Return (X, Y) of the center of cell containing provided text 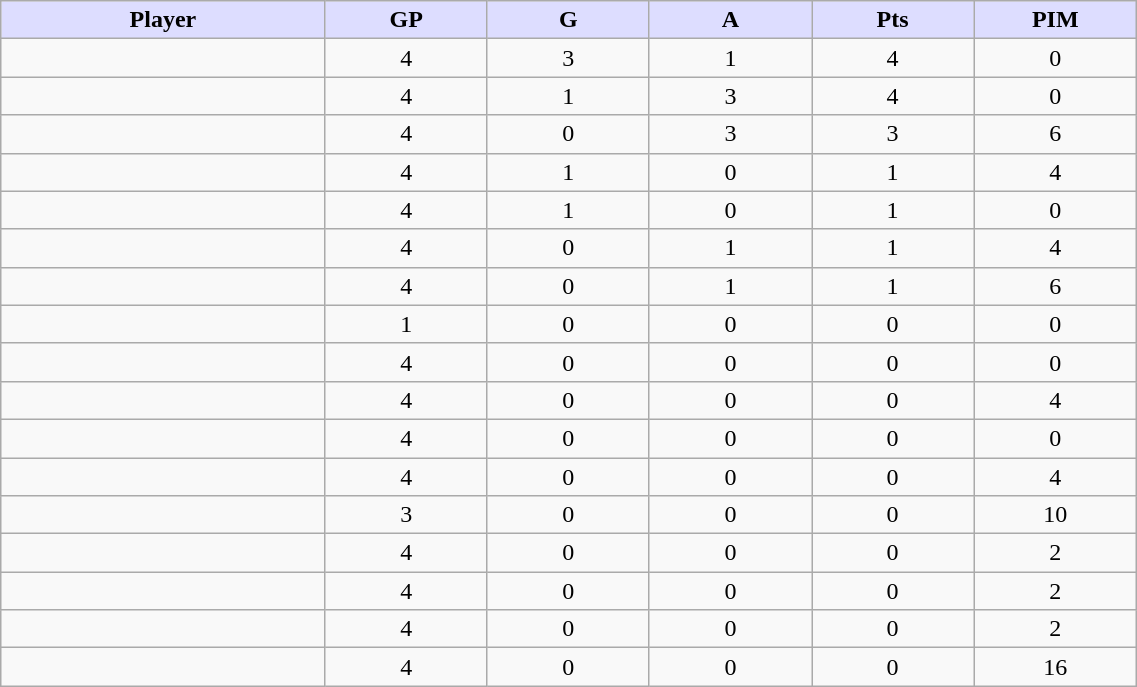
PIM (1056, 20)
Player (163, 20)
GP (406, 20)
A (730, 20)
16 (1056, 667)
Pts (893, 20)
10 (1056, 515)
G (568, 20)
